Find where the given text appears and provide that cell's center as (x, y) coordinate. 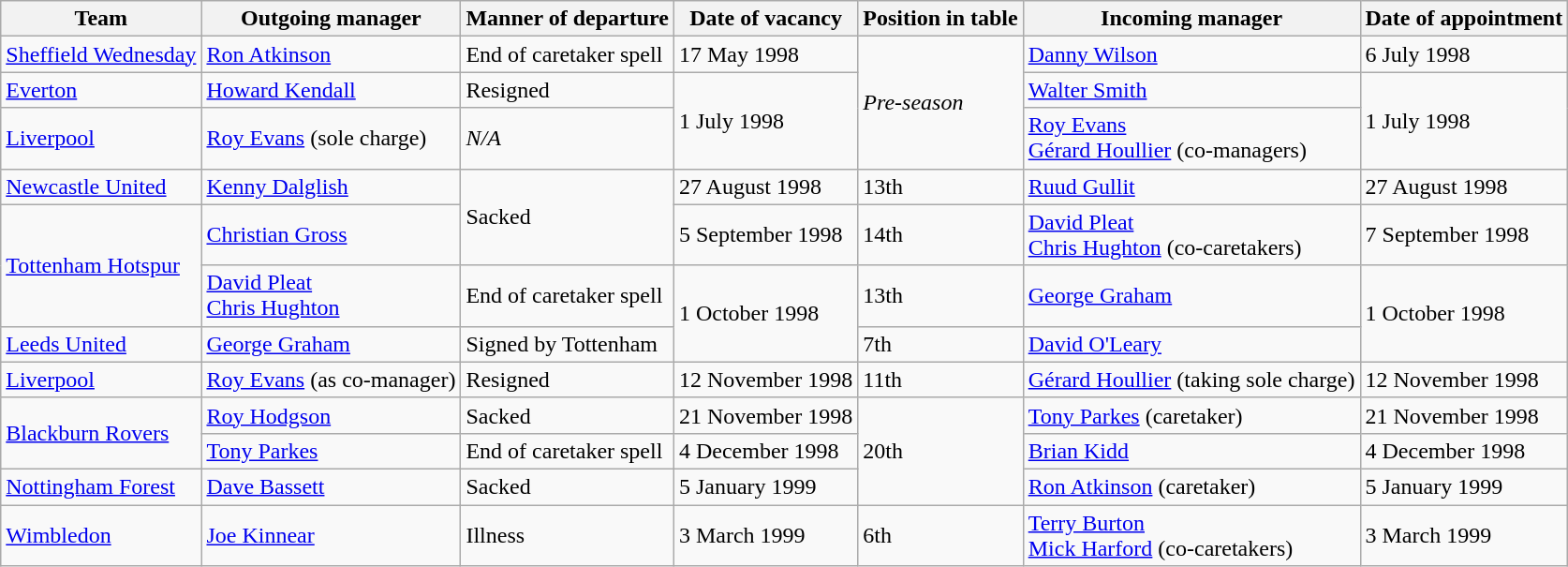
David Pleat Chris Hughton (co-caretakers) (1191, 234)
Outgoing manager (332, 19)
Walter Smith (1191, 90)
7 September 1998 (1464, 234)
Wimbledon (101, 534)
Sheffield Wednesday (101, 54)
Manner of departure (568, 19)
Ron Atkinson (332, 54)
Signed by Tottenham (568, 344)
Christian Gross (332, 234)
Date of vacancy (765, 19)
Roy Evans Gérard Houllier (co-managers) (1191, 139)
Everton (101, 90)
14th (940, 234)
Ruud Gullit (1191, 187)
Ron Atkinson (caretaker) (1191, 486)
Blackburn Rovers (101, 433)
Newcastle United (101, 187)
11th (940, 380)
Tottenham Hotspur (101, 265)
N/A (568, 139)
Roy Hodgson (332, 415)
Danny Wilson (1191, 54)
Date of appointment (1464, 19)
20th (940, 451)
Illness (568, 534)
6 July 1998 (1464, 54)
Nottingham Forest (101, 486)
Tony Parkes (caretaker) (1191, 415)
5 September 1998 (765, 234)
Incoming manager (1191, 19)
Gérard Houllier (taking sole charge) (1191, 380)
Howard Kendall (332, 90)
Tony Parkes (332, 451)
Team (101, 19)
Brian Kidd (1191, 451)
Joe Kinnear (332, 534)
Dave Bassett (332, 486)
Kenny Dalglish (332, 187)
Pre-season (940, 103)
Roy Evans (as co-manager) (332, 380)
17 May 1998 (765, 54)
Leeds United (101, 344)
David O'Leary (1191, 344)
Roy Evans (sole charge) (332, 139)
David Pleat Chris Hughton (332, 296)
Position in table (940, 19)
6th (940, 534)
7th (940, 344)
Terry Burton Mick Harford (co-caretakers) (1191, 534)
